Pinpoint the cell where the given text exists, returning its (X, Y) midpoint coordinate. 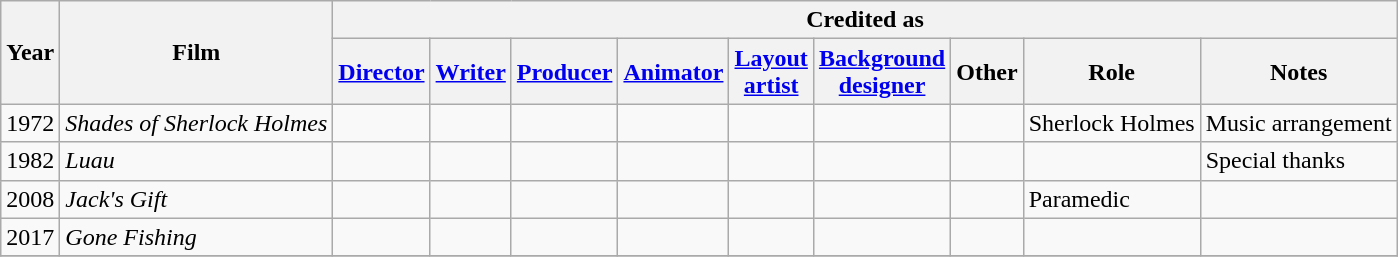
Jack's Gift (196, 199)
Paramedic (1112, 199)
2017 (30, 237)
Shades of Sherlock Holmes (196, 123)
Notes (1298, 72)
Special thanks (1298, 161)
Year (30, 52)
Producer (564, 72)
Film (196, 52)
1972 (30, 123)
Role (1112, 72)
Director (382, 72)
Luau (196, 161)
2008 (30, 199)
Credited as (865, 20)
Other (987, 72)
Gone Fishing (196, 237)
Music arrangement (1298, 123)
Sherlock Holmes (1112, 123)
Animator (674, 72)
1982 (30, 161)
Layoutartist (771, 72)
Backgrounddesigner (882, 72)
Writer (470, 72)
